From the cell containing the given text, extract its center point as (X, Y) coordinate. 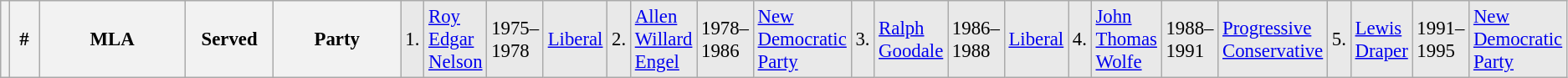
# (23, 39)
2. (619, 39)
1978–1986 (725, 39)
MLA (112, 39)
Party (336, 39)
Roy Edgar Nelson (455, 39)
Progressive Conservative (1273, 39)
John Thomas Wolfe (1126, 39)
3. (863, 39)
1986–1988 (976, 39)
Allen Willard Engel (663, 39)
Lewis Draper (1381, 39)
Served (229, 39)
Ralph Goodale (911, 39)
1991–1995 (1441, 39)
1988–1991 (1190, 39)
5. (1340, 39)
1975–1978 (515, 39)
4. (1079, 39)
1. (412, 39)
